Detect which cell encompasses the target text, then output its [X, Y] center coordinate. 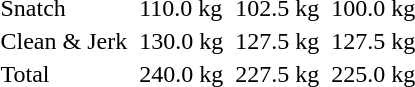
127.5 kg [278, 41]
130.0 kg [182, 41]
